Return the [x, y] coordinate for the center point of the cell that contains the specified text.  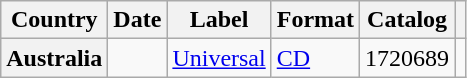
Australia [54, 58]
Date [138, 20]
Catalog [408, 20]
Universal [219, 58]
Label [219, 20]
Format [315, 20]
Country [54, 20]
1720689 [408, 58]
CD [315, 58]
